Locate the cell with the specified text and output its [x, y] center coordinate. 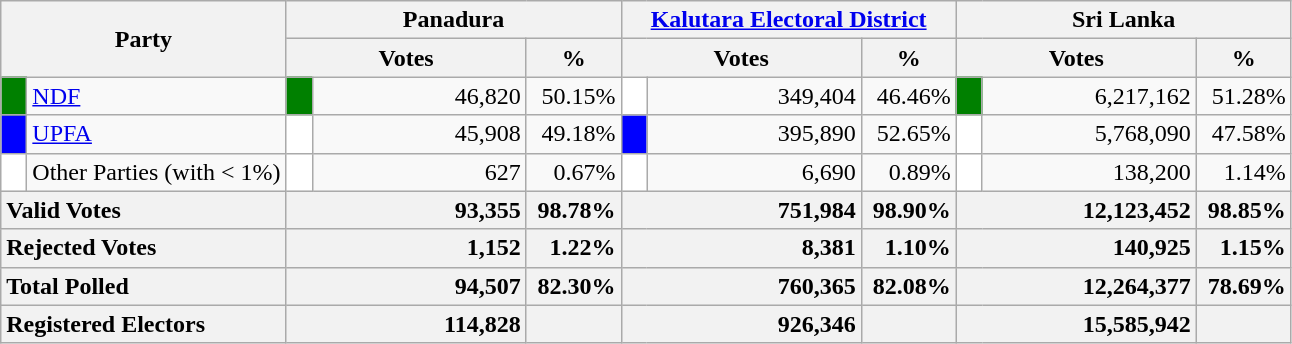
UPFA [156, 134]
45,908 [419, 134]
Party [144, 39]
Sri Lanka [1124, 20]
5,768,090 [1089, 134]
NDF [156, 96]
12,264,377 [1076, 286]
395,890 [754, 134]
98.90% [908, 210]
82.30% [574, 286]
8,381 [741, 248]
1.10% [908, 248]
Registered Electors [144, 324]
114,828 [406, 324]
12,123,452 [1076, 210]
138,200 [1089, 172]
1.15% [1244, 248]
6,690 [754, 172]
49.18% [574, 134]
0.89% [908, 172]
Other Parties (with < 1%) [156, 172]
47.58% [1244, 134]
Rejected Votes [144, 248]
46,820 [419, 96]
93,355 [406, 210]
140,925 [1076, 248]
1.22% [574, 248]
82.08% [908, 286]
78.69% [1244, 286]
94,507 [406, 286]
98.78% [574, 210]
46.46% [908, 96]
98.85% [1244, 210]
6,217,162 [1089, 96]
627 [419, 172]
52.65% [908, 134]
751,984 [741, 210]
760,365 [741, 286]
1,152 [406, 248]
926,346 [741, 324]
Panadura [454, 20]
Total Polled [144, 286]
1.14% [1244, 172]
Valid Votes [144, 210]
50.15% [574, 96]
Kalutara Electoral District [788, 20]
0.67% [574, 172]
349,404 [754, 96]
51.28% [1244, 96]
15,585,942 [1076, 324]
